Output the [X, Y] coordinate of the center of the cell containing the given text.  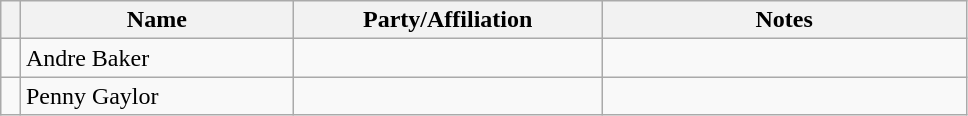
Notes [784, 20]
Name [156, 20]
Andre Baker [156, 58]
Party/Affiliation [448, 20]
Penny Gaylor [156, 96]
